Return (X, Y) of the center of cell containing provided text 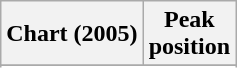
Peak position (189, 34)
Chart (2005) (72, 34)
